Identify which cell holds the provided text, then report its (X, Y) central coordinate. 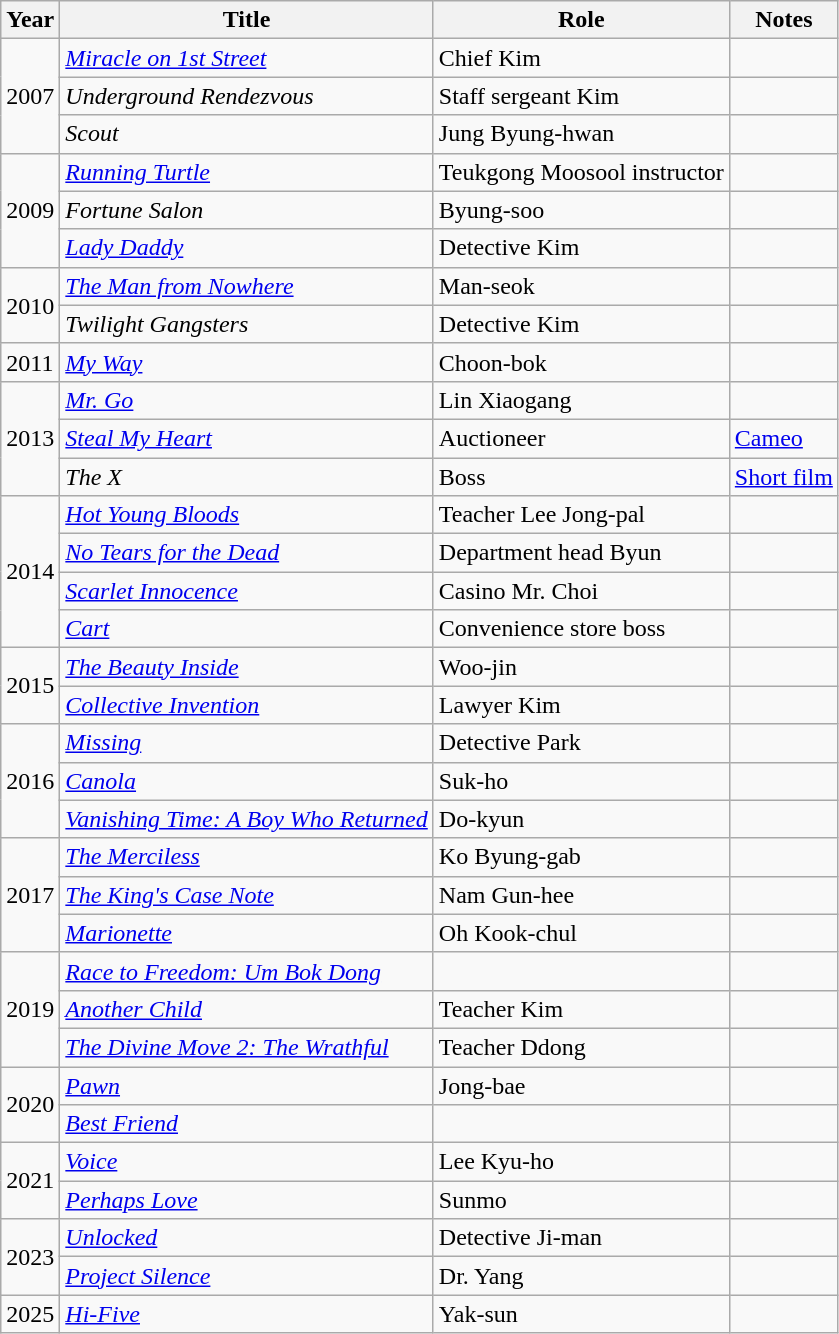
Cameo (784, 438)
2023 (30, 1257)
Unlocked (246, 1238)
Dr. Yang (581, 1276)
2021 (30, 1181)
The Divine Move 2: The Wrathful (246, 1047)
Casino Mr. Choi (581, 591)
2010 (30, 305)
Convenience store boss (581, 629)
My Way (246, 362)
Woo-jin (581, 667)
Jung Byung-hwan (581, 134)
2011 (30, 362)
2007 (30, 96)
2025 (30, 1314)
Suk-ho (581, 781)
Canola (246, 781)
The Man from Nowhere (246, 286)
Title (246, 20)
Steal My Heart (246, 438)
Teukgong Moosool instructor (581, 172)
Teacher Ddong (581, 1047)
Jong-bae (581, 1085)
Notes (784, 20)
Choon-bok (581, 362)
Boss (581, 477)
Oh Kook-chul (581, 933)
Auctioneer (581, 438)
2015 (30, 686)
The X (246, 477)
Collective Invention (246, 705)
Marionette (246, 933)
Year (30, 20)
The King's Case Note (246, 895)
Detective Ji-man (581, 1238)
Short film (784, 477)
Chief Kim (581, 58)
The Merciless (246, 857)
Department head Byun (581, 553)
Sunmo (581, 1200)
Vanishing Time: A Boy Who Returned (246, 819)
No Tears for the Dead (246, 553)
Byung-soo (581, 210)
Perhaps Love (246, 1200)
Scout (246, 134)
Race to Freedom: Um Bok Dong (246, 971)
Nam Gun-hee (581, 895)
Twilight Gangsters (246, 324)
2013 (30, 438)
Lady Daddy (246, 248)
Lin Xiaogang (581, 400)
Man-seok (581, 286)
Missing (246, 743)
The Beauty Inside (246, 667)
Mr. Go (246, 400)
Voice (246, 1162)
2017 (30, 895)
Role (581, 20)
2019 (30, 1009)
Lee Kyu-ho (581, 1162)
Teacher Kim (581, 1009)
2016 (30, 781)
Pawn (246, 1085)
Underground Rendezvous (246, 96)
Project Silence (246, 1276)
Teacher Lee Jong-pal (581, 515)
Running Turtle (246, 172)
Ko Byung-gab (581, 857)
2020 (30, 1104)
Staff sergeant Kim (581, 96)
Miracle on 1st Street (246, 58)
Do-kyun (581, 819)
Fortune Salon (246, 210)
Lawyer Kim (581, 705)
Hi-Five (246, 1314)
Hot Young Bloods (246, 515)
2014 (30, 572)
Scarlet Innocence (246, 591)
Yak-sun (581, 1314)
Detective Park (581, 743)
Cart (246, 629)
2009 (30, 210)
Another Child (246, 1009)
Best Friend (246, 1124)
